Identify which cell holds the provided text, then report its [x, y] central coordinate. 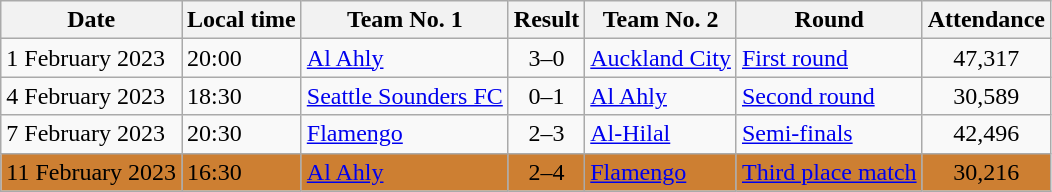
20:00 [242, 58]
3–0 [546, 58]
11 February 2023 [92, 172]
Team No. 2 [661, 20]
Attendance [986, 20]
20:30 [242, 134]
47,317 [986, 58]
4 February 2023 [92, 96]
Seattle Sounders FC [404, 96]
2–4 [546, 172]
18:30 [242, 96]
Al-Hilal [661, 134]
7 February 2023 [92, 134]
0–1 [546, 96]
1 February 2023 [92, 58]
42,496 [986, 134]
30,216 [986, 172]
2–3 [546, 134]
Semi-finals [829, 134]
Result [546, 20]
Date [92, 20]
Local time [242, 20]
Round [829, 20]
Third place match [829, 172]
First round [829, 58]
Team No. 1 [404, 20]
Second round [829, 96]
30,589 [986, 96]
16:30 [242, 172]
Auckland City [661, 58]
